Extract the [x, y] coordinate from the center of the cell holding the provided text.  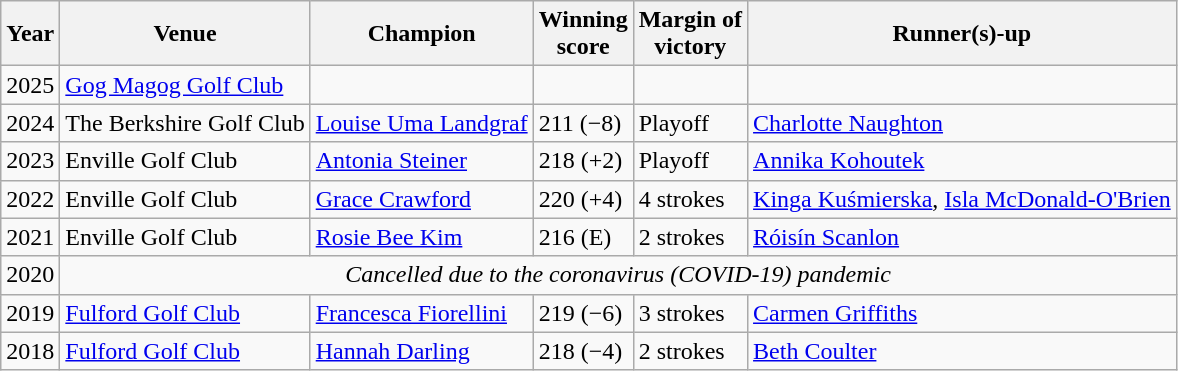
218 (−4) [583, 351]
211 (−8) [583, 123]
Annika Kohoutek [962, 161]
Winningscore [583, 34]
2018 [30, 351]
Champion [422, 34]
Year [30, 34]
Carmen Griffiths [962, 313]
2024 [30, 123]
3 strokes [690, 313]
220 (+4) [583, 199]
Antonia Steiner [422, 161]
Kinga Kuśmierska, Isla McDonald-O'Brien [962, 199]
2019 [30, 313]
Runner(s)-up [962, 34]
Margin ofvictory [690, 34]
2023 [30, 161]
2020 [30, 275]
218 (+2) [583, 161]
Rosie Bee Kim [422, 237]
2021 [30, 237]
219 (−6) [583, 313]
Venue [185, 34]
216 (E) [583, 237]
Beth Coulter [962, 351]
Charlotte Naughton [962, 123]
Hannah Darling [422, 351]
Louise Uma Landgraf [422, 123]
Grace Crawford [422, 199]
2022 [30, 199]
4 strokes [690, 199]
Róisín Scanlon [962, 237]
The Berkshire Golf Club [185, 123]
2025 [30, 85]
Gog Magog Golf Club [185, 85]
Francesca Fiorellini [422, 313]
Cancelled due to the coronavirus (COVID-19) pandemic [618, 275]
